Pinpoint the cell where the given text exists, returning its (X, Y) midpoint coordinate. 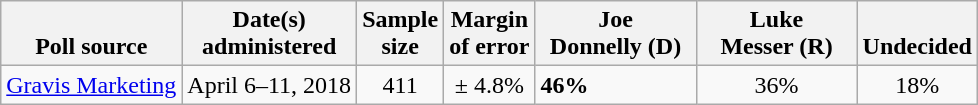
Date(s)administered (270, 34)
April 6–11, 2018 (270, 85)
± 4.8% (490, 85)
LukeMesser (R) (776, 34)
411 (400, 85)
Undecided (917, 34)
Gravis Marketing (92, 85)
JoeDonnelly (D) (616, 34)
18% (917, 85)
Poll source (92, 34)
Marginof error (490, 34)
36% (776, 85)
46% (616, 85)
Samplesize (400, 34)
